Detect which cell encompasses the target text, then output its (x, y) center coordinate. 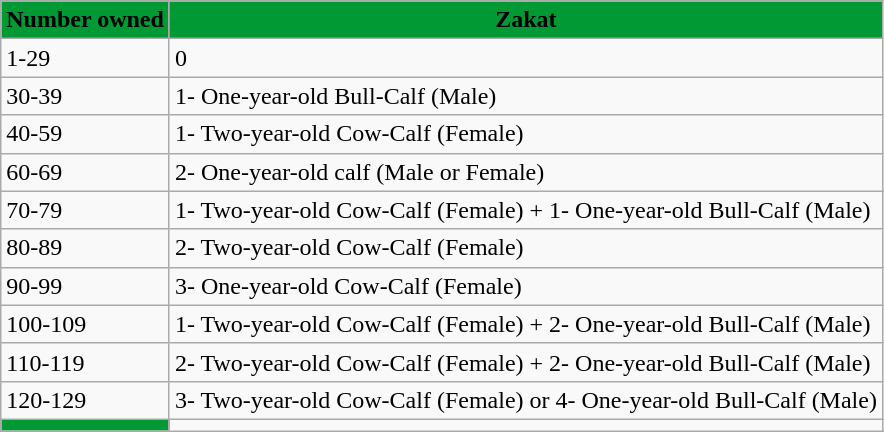
1- Two-year-old Cow-Calf (Female) + 2- One-year-old Bull-Calf (Male) (526, 324)
0 (526, 58)
80-89 (86, 248)
110-119 (86, 362)
3- Two-year-old Cow-Calf (Female) or 4- One-year-old Bull-Calf (Male) (526, 400)
100-109 (86, 324)
2- Two-year-old Cow-Calf (Female) (526, 248)
1- Two-year-old Cow-Calf (Female) (526, 134)
30-39 (86, 96)
2- One-year-old calf (Male or Female) (526, 172)
3- One-year-old Cow-Calf (Female) (526, 286)
2- Two-year-old Cow-Calf (Female) + 2- One-year-old Bull-Calf (Male) (526, 362)
Number owned (86, 20)
40-59 (86, 134)
60-69 (86, 172)
120-129 (86, 400)
1-29 (86, 58)
1- Two-year-old Cow-Calf (Female) + 1- One-year-old Bull-Calf (Male) (526, 210)
Zakat (526, 20)
90-99 (86, 286)
1- One-year-old Bull-Calf (Male) (526, 96)
70-79 (86, 210)
